Output the (x, y) coordinate of the center of the cell containing the given text.  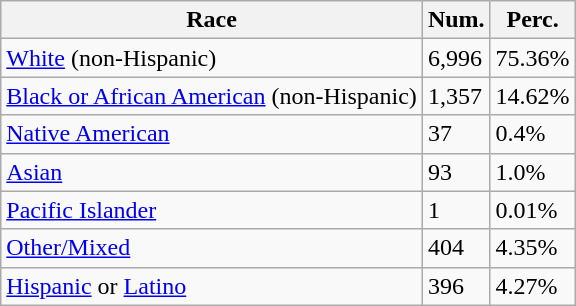
Race (212, 20)
75.36% (532, 58)
37 (456, 134)
Black or African American (non-Hispanic) (212, 96)
1 (456, 210)
Hispanic or Latino (212, 286)
Perc. (532, 20)
White (non-Hispanic) (212, 58)
Native American (212, 134)
4.35% (532, 248)
1,357 (456, 96)
Asian (212, 172)
0.4% (532, 134)
6,996 (456, 58)
Num. (456, 20)
Pacific Islander (212, 210)
404 (456, 248)
1.0% (532, 172)
396 (456, 286)
Other/Mixed (212, 248)
93 (456, 172)
0.01% (532, 210)
14.62% (532, 96)
4.27% (532, 286)
